Output the (x, y) coordinate of the center of the cell containing the given text.  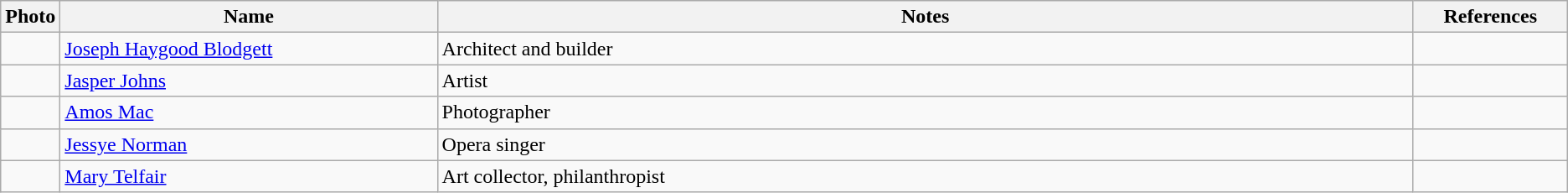
Notes (925, 17)
Amos Mac (249, 112)
Photographer (925, 112)
Jessye Norman (249, 144)
Jasper Johns (249, 81)
References (1490, 17)
Architect and builder (925, 49)
Art collector, philanthropist (925, 176)
Name (249, 17)
Photo (30, 17)
Opera singer (925, 144)
Artist (925, 81)
Joseph Haygood Blodgett (249, 49)
Mary Telfair (249, 176)
